Identify which cell holds the provided text, then report its [X, Y] central coordinate. 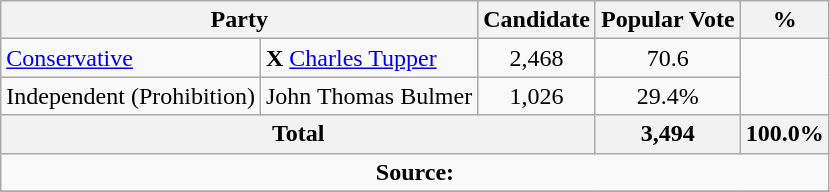
Total [298, 134]
2,468 [537, 58]
Party [240, 20]
X Charles Tupper [368, 58]
100.0% [784, 134]
John Thomas Bulmer [368, 96]
3,494 [668, 134]
70.6 [668, 58]
Source: [415, 172]
Candidate [537, 20]
Independent (Prohibition) [131, 96]
29.4% [668, 96]
Popular Vote [668, 20]
1,026 [537, 96]
Conservative [131, 58]
% [784, 20]
